Output the [X, Y] coordinate of the center of the cell containing the given text.  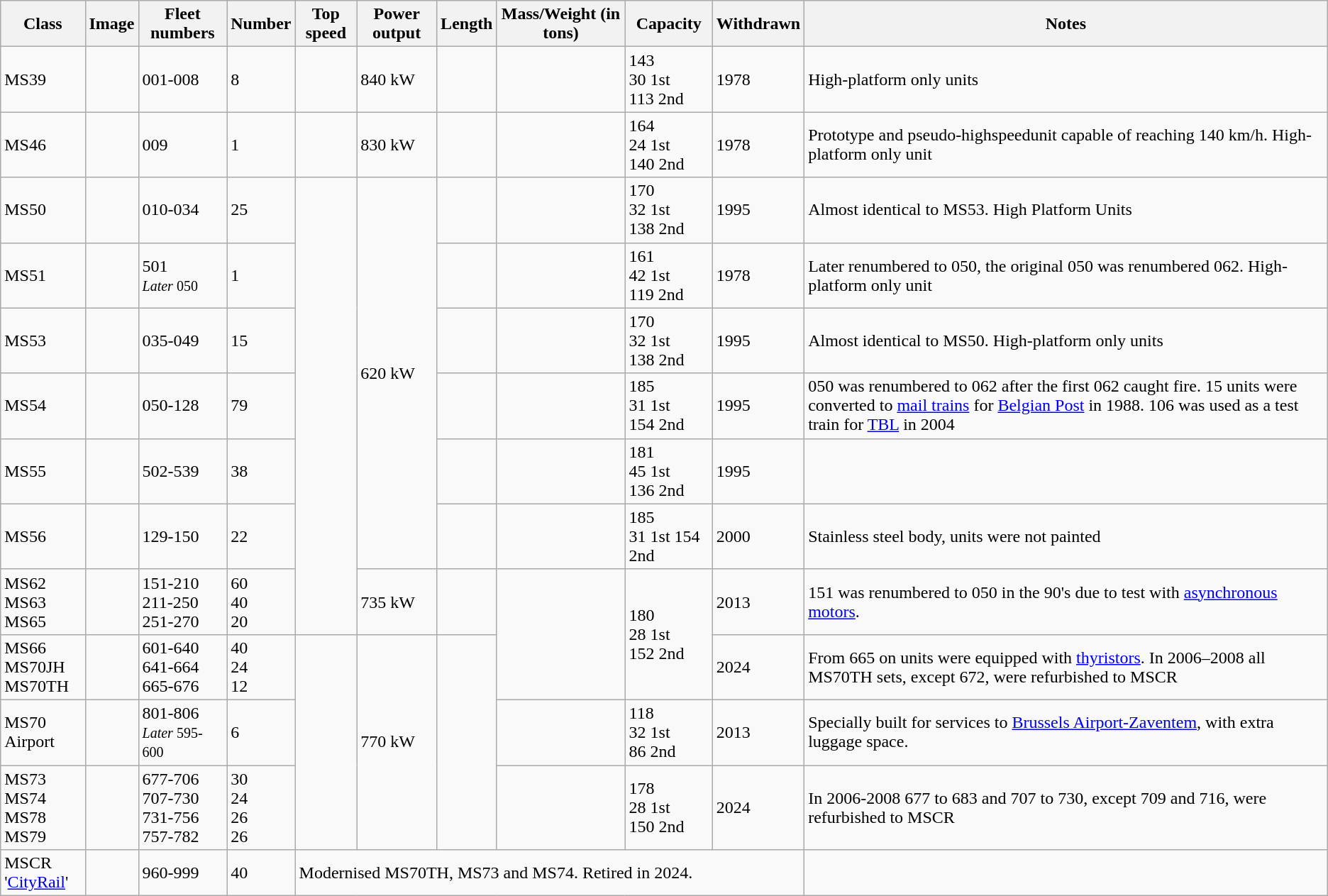
6 [261, 732]
Image [112, 24]
38 [261, 471]
010-034 [183, 210]
22 [261, 536]
16142 1st119 2nd [668, 275]
8 [261, 79]
151 was renumbered to 050 in the 90's due to test with asynchronous motors. [1066, 602]
MS54 [43, 406]
40 [261, 873]
601-640641-664665-676 [183, 667]
15 [261, 341]
11832 1st86 2nd [668, 732]
2000 [758, 536]
735 kW [397, 602]
Notes [1066, 24]
25 [261, 210]
009 [183, 145]
Almost identical to MS53. High Platform Units [1066, 210]
MS53 [43, 341]
MS70 Airport [43, 732]
18145 1st136 2nd [668, 471]
129-150 [183, 536]
830 kW [397, 145]
MS51 [43, 275]
Top speed [326, 24]
677-706707-730731-756757-782 [183, 807]
050-128 [183, 406]
79 [261, 406]
17828 1st150 2nd [668, 807]
18531 1st154 2nd [668, 406]
MS55 [43, 471]
Number [261, 24]
Modernised MS70TH, MS73 and MS74. Retired in 2024. [550, 873]
501Later 050 [183, 275]
Stainless steel body, units were not painted [1066, 536]
502-539 [183, 471]
151-210211-250251-270 [183, 602]
402412 [261, 667]
30242626 [261, 807]
High-platform only units [1066, 79]
Withdrawn [758, 24]
Length [467, 24]
16424 1st140 2nd [668, 145]
In 2006-2008 677 to 683 and 707 to 730, except 709 and 716, were refurbished to MSCR [1066, 807]
14330 1st113 2nd [668, 79]
960-999 [183, 873]
18028 1st152 2nd [668, 634]
Class [43, 24]
MSCR'CityRail' [43, 873]
770 kW [397, 742]
Capacity [668, 24]
Fleet numbers [183, 24]
Specially built for services to Brussels Airport-Zaventem, with extra luggage space. [1066, 732]
MS56 [43, 536]
Prototype and pseudo-highspeedunit capable of reaching 140 km/h. High-platform only unit [1066, 145]
620 kW [397, 373]
035-049 [183, 341]
MS66MS70JHMS70TH [43, 667]
Almost identical to MS50. High-platform only units [1066, 341]
MS62MS63MS65 [43, 602]
MS50 [43, 210]
801-806Later 595-600 [183, 732]
Mass/Weight (in tons) [560, 24]
From 665 on units were equipped with thyristors. In 2006–2008 all MS70TH sets, except 672, were refurbished to MSCR [1066, 667]
MS73MS74MS78MS79 [43, 807]
604020 [261, 602]
MS39 [43, 79]
MS46 [43, 145]
001-008 [183, 79]
840 kW [397, 79]
Power output [397, 24]
18531 1st 154 2nd [668, 536]
Later renumbered to 050, the original 050 was renumbered 062. High-platform only unit [1066, 275]
